Search for the cell housing the specified text and yield its [x, y] center coordinate. 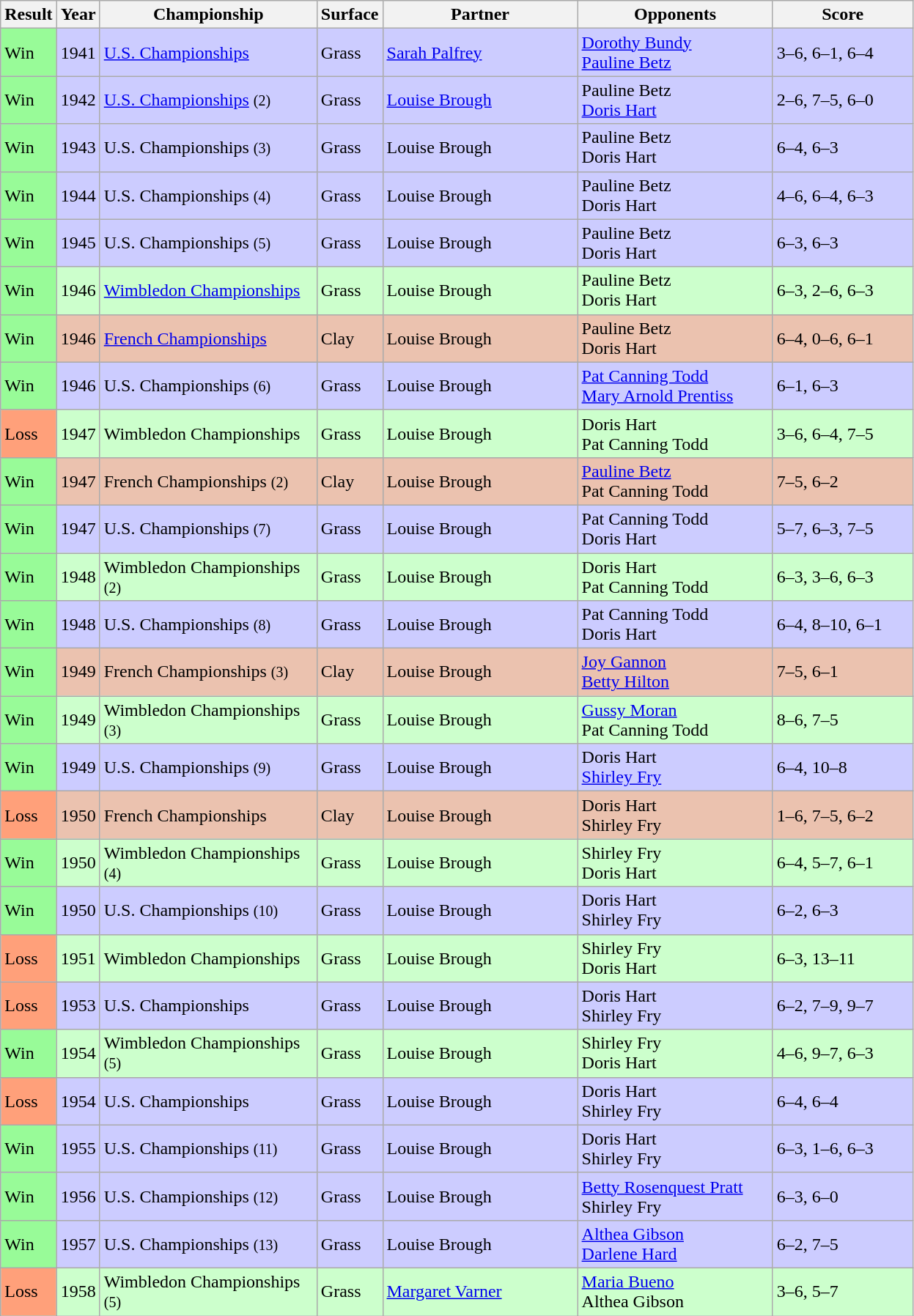
6–3, 3–6, 6–3 [843, 576]
U.S. Championships (8) [208, 624]
6–3, 6–3 [843, 243]
French Championships (3) [208, 673]
5–7, 6–3, 7–5 [843, 529]
6–2, 6–3 [843, 910]
Althea Gibson Darlene Hard [675, 1244]
Wimbledon Championships (2) [208, 576]
Gussy Moran Pat Canning Todd [675, 720]
1957 [78, 1244]
U.S. Championships (12) [208, 1196]
Result [29, 15]
Surface [350, 15]
1944 [78, 195]
Partner [480, 15]
Maria Bueno Althea Gibson [675, 1291]
3–6, 6–1, 6–4 [843, 53]
6–3, 2–6, 6–3 [843, 290]
6–4, 6–4 [843, 1101]
Joy Gannon Betty Hilton [675, 673]
6–4, 8–10, 6–1 [843, 624]
6–4, 10–8 [843, 768]
3–6, 6–4, 7–5 [843, 434]
6–3, 6–0 [843, 1196]
8–6, 7–5 [843, 720]
1–6, 7–5, 6–2 [843, 815]
Score [843, 15]
Dorothy Bundy Pauline Betz [675, 53]
U.S. Championships (11) [208, 1149]
4–6, 9–7, 6–3 [843, 1054]
1955 [78, 1149]
Betty Rosenquest Pratt Shirley Fry [675, 1196]
6–4, 5–7, 6–1 [843, 863]
6–2, 7–9, 9–7 [843, 1005]
1945 [78, 243]
4–6, 6–4, 6–3 [843, 195]
U.S. Championships (10) [208, 910]
Championship [208, 15]
1951 [78, 958]
1956 [78, 1196]
1943 [78, 148]
Sarah Palfrey [480, 53]
Wimbledon Championships (3) [208, 720]
6–4, 0–6, 6–1 [843, 339]
French Championships (2) [208, 481]
2–6, 7–5, 6–0 [843, 100]
Year [78, 15]
U.S. Championships (5) [208, 243]
U.S. Championships (7) [208, 529]
Margaret Varner [480, 1291]
6–3, 13–11 [843, 958]
U.S. Championships (6) [208, 385]
U.S. Championships (4) [208, 195]
U.S. Championships (13) [208, 1244]
6–2, 7–5 [843, 1244]
1958 [78, 1291]
Wimbledon Championships (4) [208, 863]
Pat Canning Todd Mary Arnold Prentiss [675, 385]
3–6, 5–7 [843, 1291]
Opponents [675, 15]
U.S. Championships (9) [208, 768]
U.S. Championships (2) [208, 100]
6–1, 6–3 [843, 385]
7–5, 6–2 [843, 481]
1942 [78, 100]
Pauline Betz Pat Canning Todd [675, 481]
6–4, 6–3 [843, 148]
1941 [78, 53]
7–5, 6–1 [843, 673]
1953 [78, 1005]
6–3, 1–6, 6–3 [843, 1149]
U.S. Championships (3) [208, 148]
